Return [x, y] of the center of cell containing provided text 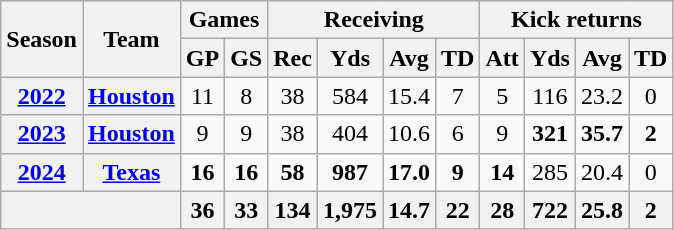
321 [550, 134]
20.4 [602, 172]
10.6 [408, 134]
987 [350, 172]
11 [202, 96]
Games [224, 20]
6 [458, 134]
2023 [42, 134]
7 [458, 96]
116 [550, 96]
Kick returns [576, 20]
GS [246, 58]
35.7 [602, 134]
Rec [293, 58]
25.8 [602, 210]
2024 [42, 172]
5 [502, 96]
17.0 [408, 172]
58 [293, 172]
23.2 [602, 96]
134 [293, 210]
584 [350, 96]
404 [350, 134]
14.7 [408, 210]
Att [502, 58]
33 [246, 210]
722 [550, 210]
28 [502, 210]
Team [131, 39]
15.4 [408, 96]
Receiving [374, 20]
1,975 [350, 210]
285 [550, 172]
14 [502, 172]
Texas [131, 172]
2022 [42, 96]
22 [458, 210]
36 [202, 210]
GP [202, 58]
8 [246, 96]
Season [42, 39]
